Capture the cell that displays the provided text and extract its [x, y] central coordinate. 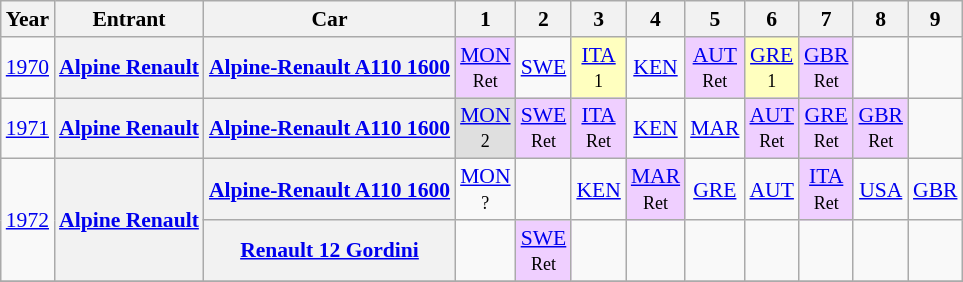
GRE1 [771, 68]
MON2 [486, 128]
GRERet [826, 128]
MON? [486, 190]
Car [330, 19]
MARRet [656, 190]
6 [771, 19]
7 [826, 19]
1972 [28, 220]
3 [598, 19]
Renault 12 Gordini [330, 250]
MAR [714, 128]
5 [714, 19]
2 [544, 19]
1970 [28, 68]
USA [880, 190]
9 [936, 19]
8 [880, 19]
1 [486, 19]
SWE [544, 68]
1971 [28, 128]
4 [656, 19]
ITA1 [598, 68]
AUT [771, 190]
GBR [936, 190]
MONRet [486, 68]
Entrant [129, 19]
GRE [714, 190]
Year [28, 19]
